Extract the (X, Y) coordinate from the center of the cell holding the provided text.  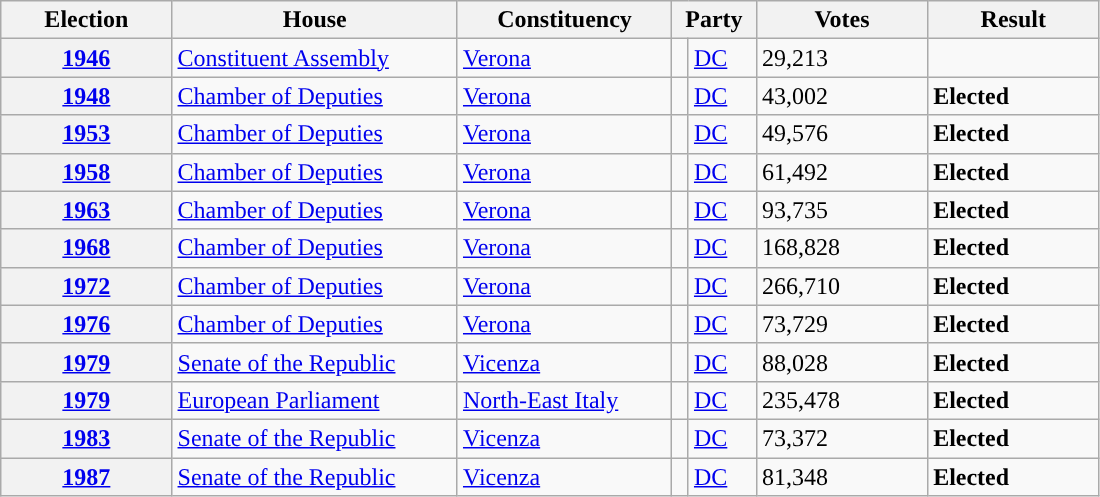
88,028 (842, 362)
Constituency (564, 20)
1972 (86, 286)
1958 (86, 172)
73,372 (842, 438)
House (314, 20)
1983 (86, 438)
235,478 (842, 400)
43,002 (842, 96)
61,492 (842, 172)
1987 (86, 477)
73,729 (842, 324)
1963 (86, 210)
Votes (842, 20)
266,710 (842, 286)
North-East Italy (564, 400)
1953 (86, 134)
Constituent Assembly (314, 58)
93,735 (842, 210)
168,828 (842, 248)
49,576 (842, 134)
European Parliament (314, 400)
1946 (86, 58)
1948 (86, 96)
29,213 (842, 58)
Result (1014, 20)
1976 (86, 324)
Election (86, 20)
81,348 (842, 477)
1968 (86, 248)
Party (714, 20)
